Extract the [x, y] coordinate from the center of the cell holding the provided text.  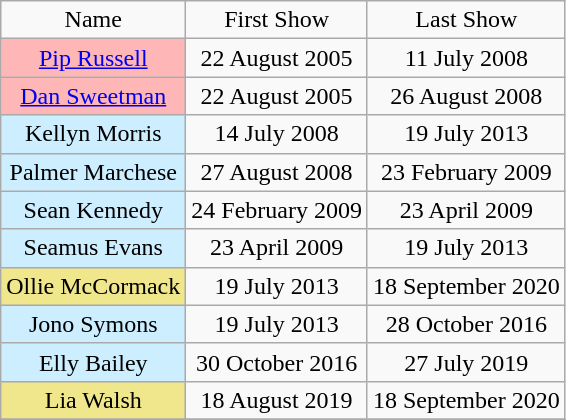
26 August 2008 [466, 96]
Last Show [466, 20]
Pip Russell [94, 58]
First Show [277, 20]
30 October 2016 [277, 362]
Name [94, 20]
Ollie McCormack [94, 286]
24 February 2009 [277, 210]
Seamus Evans [94, 248]
Lia Walsh [94, 400]
18 August 2019 [277, 400]
27 August 2008 [277, 172]
11 July 2008 [466, 58]
27 July 2019 [466, 362]
Sean Kennedy [94, 210]
28 October 2016 [466, 324]
Dan Sweetman [94, 96]
Palmer Marchese [94, 172]
Jono Symons [94, 324]
23 February 2009 [466, 172]
14 July 2008 [277, 134]
Elly Bailey [94, 362]
Kellyn Morris [94, 134]
